Output the (x, y) coordinate of the center of the cell containing the given text.  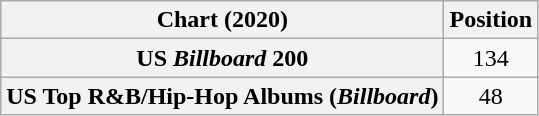
US Billboard 200 (222, 58)
Position (491, 20)
Chart (2020) (222, 20)
US Top R&B/Hip-Hop Albums (Billboard) (222, 96)
48 (491, 96)
134 (491, 58)
